Provide the [X, Y] coordinate of the cell's center where the given text is located.  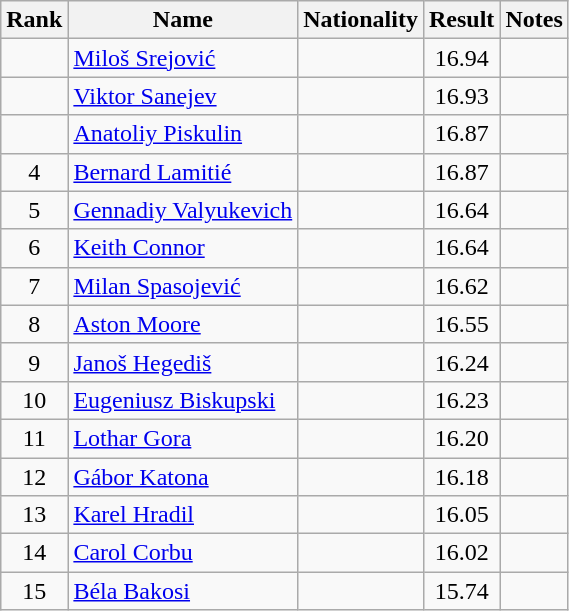
Notes [534, 20]
Aston Moore [183, 324]
7 [34, 286]
5 [34, 210]
6 [34, 248]
16.02 [461, 553]
Karel Hradil [183, 515]
Eugeniusz Biskupski [183, 400]
16.20 [461, 438]
Rank [34, 20]
Janoš Hegediš [183, 362]
16.05 [461, 515]
Miloš Srejović [183, 58]
16.62 [461, 286]
Bernard Lamitié [183, 172]
15 [34, 591]
Lothar Gora [183, 438]
14 [34, 553]
Anatoliy Piskulin [183, 134]
11 [34, 438]
Carol Corbu [183, 553]
13 [34, 515]
Béla Bakosi [183, 591]
Nationality [361, 20]
16.18 [461, 477]
9 [34, 362]
12 [34, 477]
16.94 [461, 58]
Viktor Sanejev [183, 96]
Gábor Katona [183, 477]
16.23 [461, 400]
16.93 [461, 96]
16.24 [461, 362]
Milan Spasojević [183, 286]
15.74 [461, 591]
8 [34, 324]
4 [34, 172]
Result [461, 20]
Gennadiy Valyukevich [183, 210]
Keith Connor [183, 248]
16.55 [461, 324]
10 [34, 400]
Name [183, 20]
